Provide the (X, Y) coordinate of the cell's center where the given text is located.  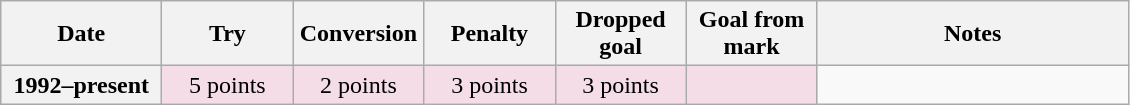
5 points (228, 85)
2 points (358, 85)
Goal from mark (752, 34)
1992–present (82, 85)
Conversion (358, 34)
Date (82, 34)
Dropped goal (620, 34)
Try (228, 34)
Notes (972, 34)
Penalty (490, 34)
